Output the (X, Y) coordinate of the center of the cell containing the given text.  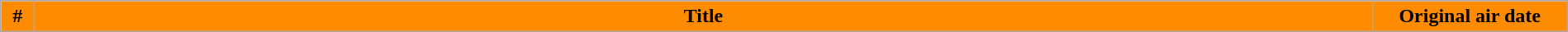
# (18, 16)
Title (703, 16)
Original air date (1470, 16)
